For the text-containing cell, return its midpoint in (x, y) coordinate format. 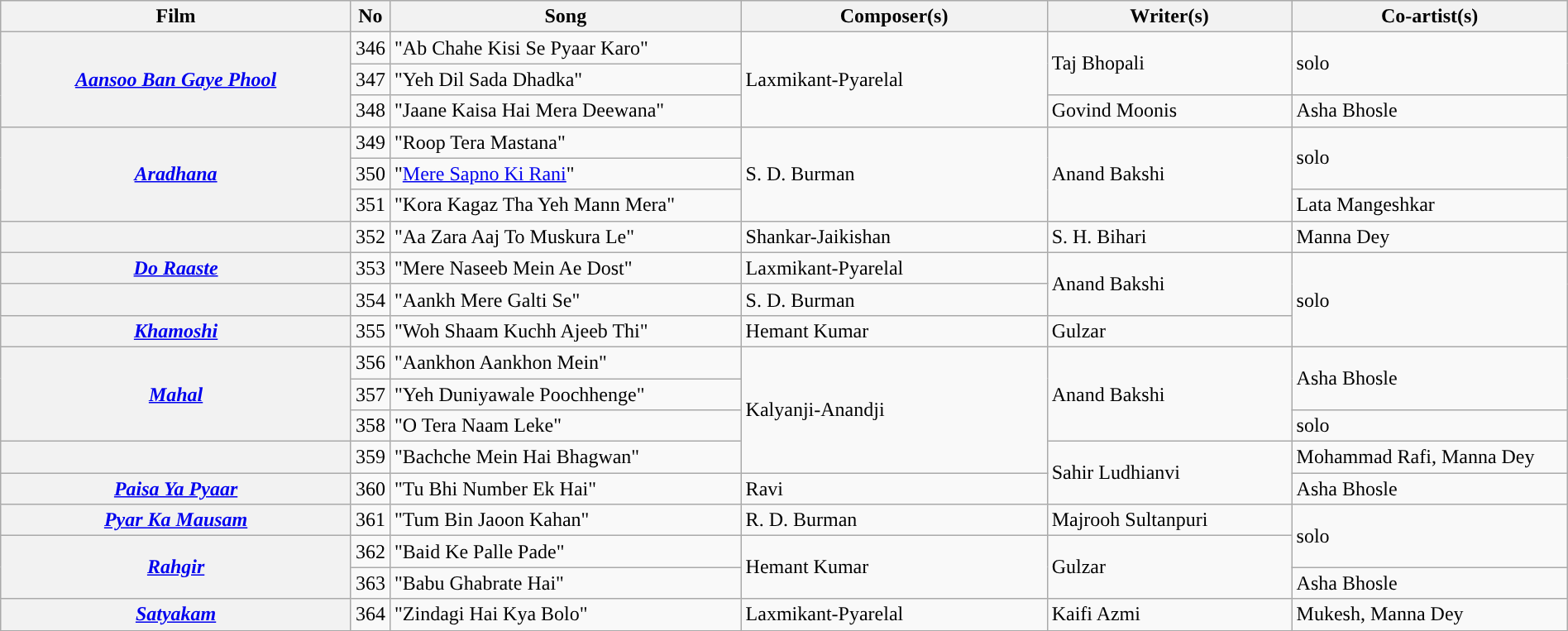
Lata Mangeshkar (1429, 205)
"Zindagi Hai Kya Bolo" (566, 614)
"Yeh Duniyawale Poochhenge" (566, 394)
Shankar-Jaikishan (894, 237)
Pyar Ka Mausam (176, 520)
349 (370, 142)
R. D. Burman (894, 520)
Aansoo Ban Gaye Phool (176, 79)
359 (370, 457)
Paisa Ya Pyaar (176, 489)
"Kora Kagaz Tha Yeh Mann Mera" (566, 205)
353 (370, 268)
347 (370, 79)
363 (370, 583)
"Mere Naseeb Mein Ae Dost" (566, 268)
361 (370, 520)
"Ab Chahe Kisi Se Pyaar Karo" (566, 48)
Rahgir (176, 567)
"O Tera Naam Leke" (566, 426)
Kaifi Azmi (1169, 614)
Majrooh Sultanpuri (1169, 520)
"Roop Tera Mastana" (566, 142)
360 (370, 489)
Composer(s) (894, 17)
Kalyanji-Anandji (894, 409)
"Bachche Mein Hai Bhagwan" (566, 457)
354 (370, 299)
Aradhana (176, 174)
355 (370, 331)
"Aankhon Aankhon Mein" (566, 362)
Do Raaste (176, 268)
Sahir Ludhianvi (1169, 473)
Writer(s) (1169, 17)
Mukesh, Manna Dey (1429, 614)
Taj Bhopali (1169, 64)
348 (370, 111)
Khamoshi (176, 331)
"Jaane Kaisa Hai Mera Deewana" (566, 111)
"Yeh Dil Sada Dhadka" (566, 79)
"Babu Ghabrate Hai" (566, 583)
Film (176, 17)
364 (370, 614)
350 (370, 174)
358 (370, 426)
Co-artist(s) (1429, 17)
Ravi (894, 489)
"Woh Shaam Kuchh Ajeeb Thi" (566, 331)
Mahal (176, 394)
"Aankh Mere Galti Se" (566, 299)
352 (370, 237)
Song (566, 17)
Satyakam (176, 614)
"Tum Bin Jaoon Kahan" (566, 520)
362 (370, 552)
"Aa Zara Aaj To Muskura Le" (566, 237)
356 (370, 362)
No (370, 17)
Govind Moonis (1169, 111)
"Baid Ke Palle Pade" (566, 552)
"Mere Sapno Ki Rani" (566, 174)
Mohammad Rafi, Manna Dey (1429, 457)
351 (370, 205)
346 (370, 48)
357 (370, 394)
Manna Dey (1429, 237)
S. H. Bihari (1169, 237)
"Tu Bhi Number Ek Hai" (566, 489)
